Scan for the cell matching the given text and deliver its [x, y] coordinate at center. 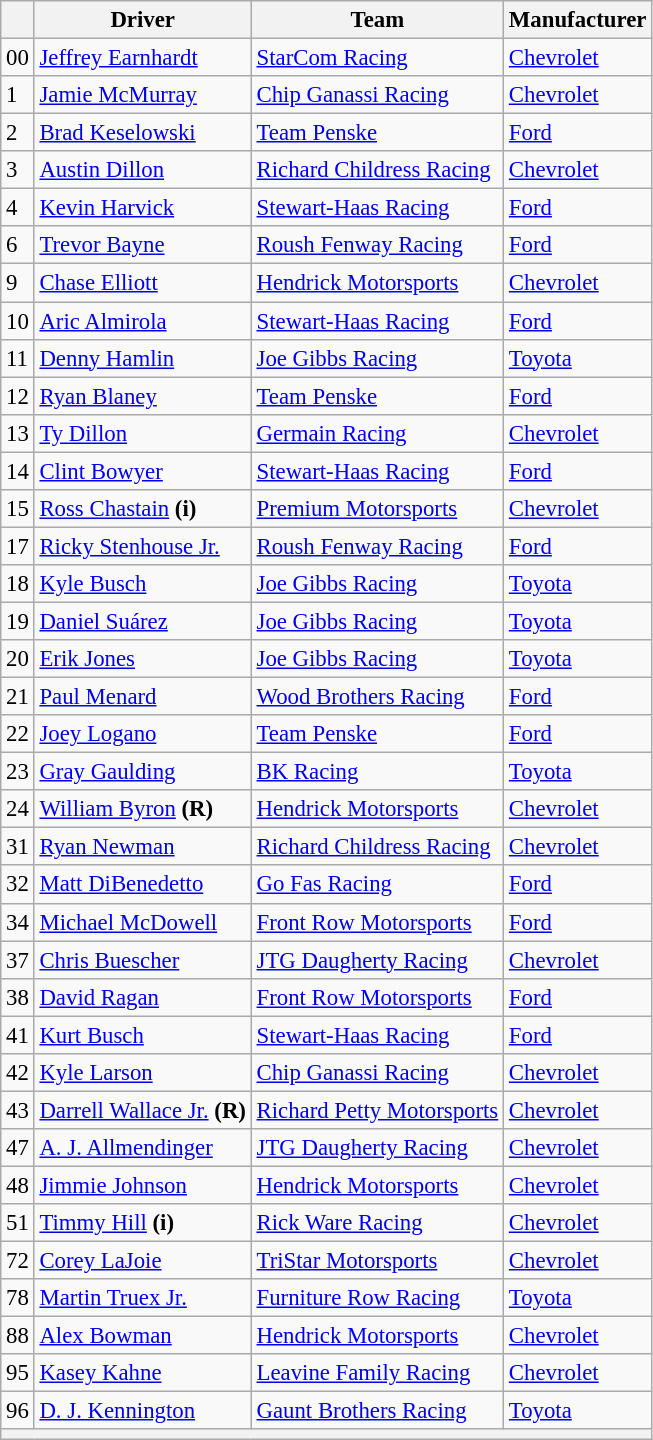
9 [18, 283]
Team [377, 20]
Chase Elliott [142, 283]
Rick Ware Racing [377, 1223]
Richard Petty Motorsports [377, 1110]
38 [18, 997]
Austin Dillon [142, 170]
Germain Racing [377, 433]
34 [18, 922]
21 [18, 697]
6 [18, 245]
31 [18, 847]
Gray Gaulding [142, 772]
Leavine Family Racing [377, 1373]
Ty Dillon [142, 433]
Furniture Row Racing [377, 1298]
14 [18, 471]
Jeffrey Earnhardt [142, 58]
11 [18, 358]
D. J. Kennington [142, 1411]
Paul Menard [142, 697]
78 [18, 1298]
37 [18, 960]
Kasey Kahne [142, 1373]
Ryan Newman [142, 847]
23 [18, 772]
32 [18, 885]
Kevin Harvick [142, 208]
Matt DiBenedetto [142, 885]
17 [18, 546]
Denny Hamlin [142, 358]
3 [18, 170]
12 [18, 396]
22 [18, 734]
William Byron (R) [142, 809]
Darrell Wallace Jr. (R) [142, 1110]
4 [18, 208]
Alex Bowman [142, 1336]
Joey Logano [142, 734]
51 [18, 1223]
18 [18, 584]
Erik Jones [142, 659]
Wood Brothers Racing [377, 697]
88 [18, 1336]
Driver [142, 20]
15 [18, 509]
Ricky Stenhouse Jr. [142, 546]
72 [18, 1261]
David Ragan [142, 997]
Kyle Busch [142, 584]
95 [18, 1373]
Manufacturer [578, 20]
Timmy Hill (i) [142, 1223]
Ross Chastain (i) [142, 509]
10 [18, 321]
StarCom Racing [377, 58]
Aric Almirola [142, 321]
Daniel Suárez [142, 621]
Michael McDowell [142, 922]
96 [18, 1411]
Jamie McMurray [142, 95]
1 [18, 95]
Brad Keselowski [142, 133]
Ryan Blaney [142, 396]
19 [18, 621]
Corey LaJoie [142, 1261]
Kurt Busch [142, 1035]
A. J. Allmendinger [142, 1148]
Premium Motorsports [377, 509]
43 [18, 1110]
2 [18, 133]
24 [18, 809]
Trevor Bayne [142, 245]
Kyle Larson [142, 1073]
48 [18, 1185]
Go Fas Racing [377, 885]
Chris Buescher [142, 960]
47 [18, 1148]
41 [18, 1035]
42 [18, 1073]
Martin Truex Jr. [142, 1298]
BK Racing [377, 772]
20 [18, 659]
00 [18, 58]
Clint Bowyer [142, 471]
TriStar Motorsports [377, 1261]
Gaunt Brothers Racing [377, 1411]
13 [18, 433]
Jimmie Johnson [142, 1185]
